From the cell containing the given text, extract its center point as (x, y) coordinate. 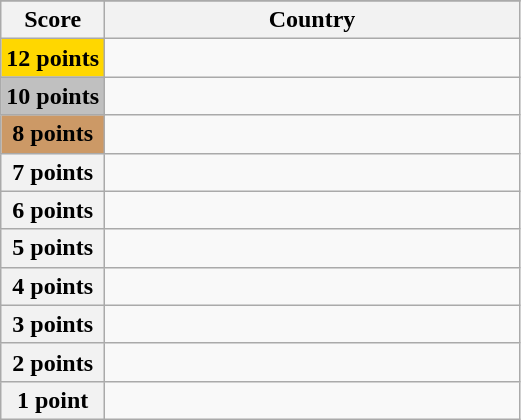
4 points (53, 286)
12 points (53, 58)
Score (53, 20)
3 points (53, 324)
1 point (53, 400)
5 points (53, 248)
2 points (53, 362)
Country (312, 20)
6 points (53, 210)
10 points (53, 96)
8 points (53, 134)
7 points (53, 172)
